Scan for the cell matching the given text and deliver its [x, y] coordinate at center. 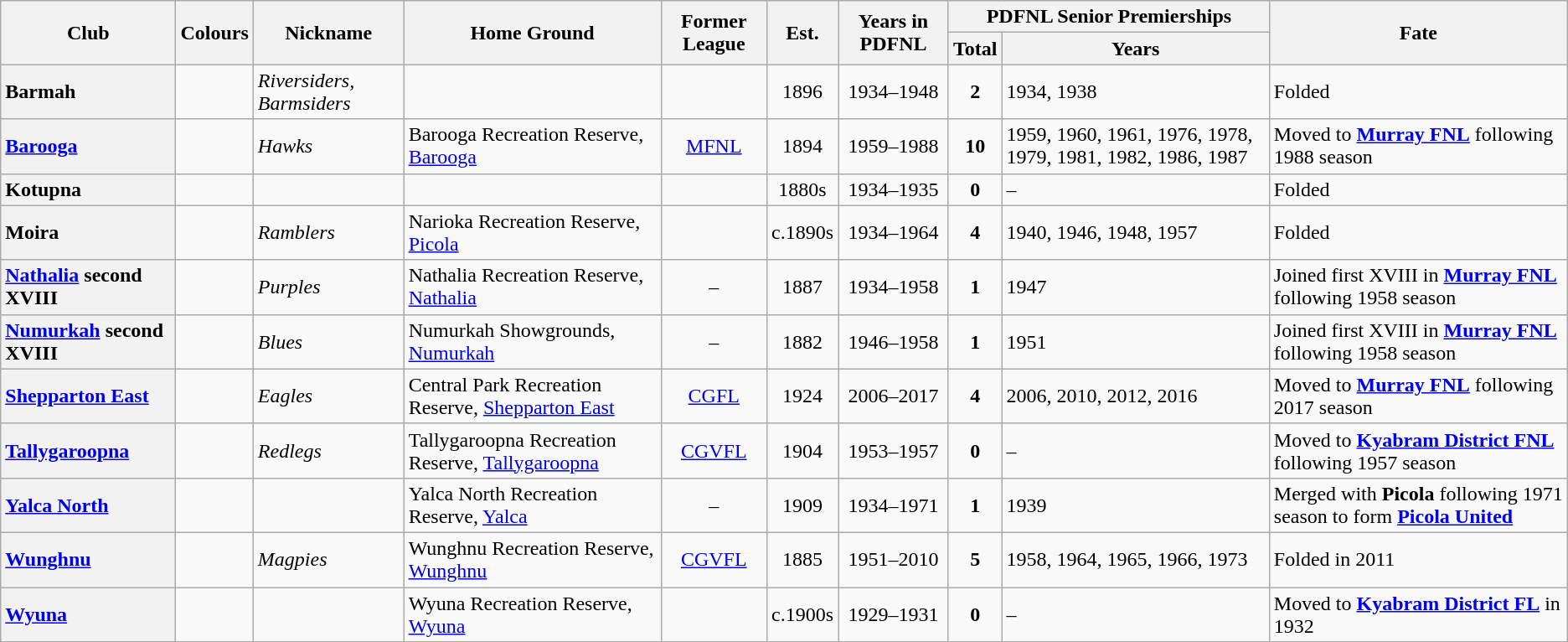
1946–1958 [894, 342]
Moved to Murray FNL following 1988 season [1418, 146]
1924 [802, 396]
Home Ground [533, 33]
Eagles [328, 396]
2 [975, 92]
Riversiders, Barmsiders [328, 92]
Hawks [328, 146]
1934–1948 [894, 92]
Merged with Picola following 1971 season to form Picola United [1418, 505]
1934–1971 [894, 505]
1953–1957 [894, 451]
2006–2017 [894, 396]
1934–1964 [894, 233]
c.1900s [802, 614]
Numurkah Showgrounds, Numurkah [533, 342]
Club [89, 33]
Kotupna [89, 189]
1934, 1938 [1136, 92]
1934–1958 [894, 287]
1947 [1136, 287]
10 [975, 146]
Yalca North Recreation Reserve, Yalca [533, 505]
MFNL [714, 146]
1904 [802, 451]
Nathalia Recreation Reserve, Nathalia [533, 287]
CGFL [714, 396]
Central Park Recreation Reserve, Shepparton East [533, 396]
Blues [328, 342]
Wyuna Recreation Reserve, Wyuna [533, 614]
Wunghnu Recreation Reserve, Wunghnu [533, 560]
Moira [89, 233]
1929–1931 [894, 614]
1940, 1946, 1948, 1957 [1136, 233]
Moved to Kyabram District FL in 1932 [1418, 614]
1909 [802, 505]
1887 [802, 287]
Former League [714, 33]
1880s [802, 189]
1951 [1136, 342]
Colours [214, 33]
Moved to Murray FNL following 2017 season [1418, 396]
1885 [802, 560]
Shepparton East [89, 396]
Tallygaroopna [89, 451]
Barmah [89, 92]
PDFNL Senior Premierships [1109, 17]
1896 [802, 92]
Magpies [328, 560]
c.1890s [802, 233]
Moved to Kyabram District FNL following 1957 season [1418, 451]
1951–2010 [894, 560]
Est. [802, 33]
1958, 1964, 1965, 1966, 1973 [1136, 560]
Barooga [89, 146]
1934–1935 [894, 189]
Nickname [328, 33]
Ramblers [328, 233]
Numurkah second XVIII [89, 342]
Yalca North [89, 505]
1959–1988 [894, 146]
Nathalia second XVIII [89, 287]
Narioka Recreation Reserve, Picola [533, 233]
Years [1136, 49]
1882 [802, 342]
1959, 1960, 1961, 1976, 1978, 1979, 1981, 1982, 1986, 1987 [1136, 146]
Barooga Recreation Reserve, Barooga [533, 146]
2006, 2010, 2012, 2016 [1136, 396]
Fate [1418, 33]
Tallygaroopna Recreation Reserve, Tallygaroopna [533, 451]
Wyuna [89, 614]
Wunghnu [89, 560]
1939 [1136, 505]
1894 [802, 146]
Total [975, 49]
Folded in 2011 [1418, 560]
Purples [328, 287]
Redlegs [328, 451]
Years in PDFNL [894, 33]
5 [975, 560]
